Provide the [X, Y] coordinate of the cell's center where the given text is located.  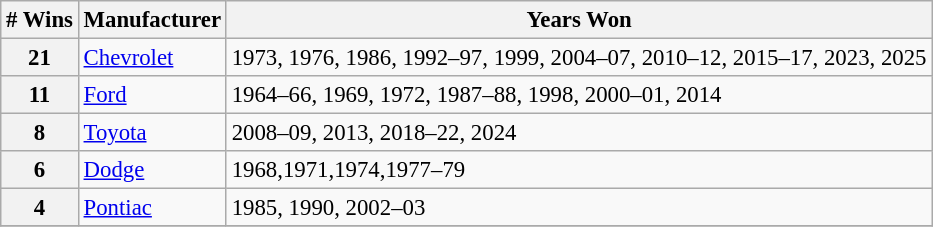
Pontiac [152, 208]
1968,1971,1974,1977–79 [578, 170]
1973, 1976, 1986, 1992–97, 1999, 2004–07, 2010–12, 2015–17, 2023, 2025 [578, 58]
Dodge [152, 170]
1964–66, 1969, 1972, 1987–88, 1998, 2000–01, 2014 [578, 95]
8 [40, 133]
2008–09, 2013, 2018–22, 2024 [578, 133]
Years Won [578, 20]
11 [40, 95]
4 [40, 208]
Manufacturer [152, 20]
Chevrolet [152, 58]
Ford [152, 95]
# Wins [40, 20]
Toyota [152, 133]
21 [40, 58]
1985, 1990, 2002–03 [578, 208]
6 [40, 170]
